Return the [x, y] coordinate for the center point of the cell that contains the specified text.  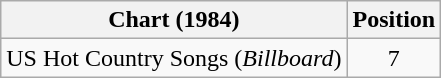
7 [394, 58]
Chart (1984) [174, 20]
Position [394, 20]
US Hot Country Songs (Billboard) [174, 58]
